Locate the cell with the specified text and output its (X, Y) center coordinate. 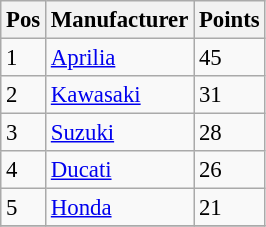
Suzuki (120, 133)
45 (230, 58)
Honda (120, 208)
3 (24, 133)
5 (24, 208)
Pos (24, 20)
Ducati (120, 170)
26 (230, 170)
31 (230, 95)
Aprilia (120, 58)
1 (24, 58)
21 (230, 208)
Kawasaki (120, 95)
Manufacturer (120, 20)
Points (230, 20)
2 (24, 95)
4 (24, 170)
28 (230, 133)
